From the cell containing the given text, extract its center point as (x, y) coordinate. 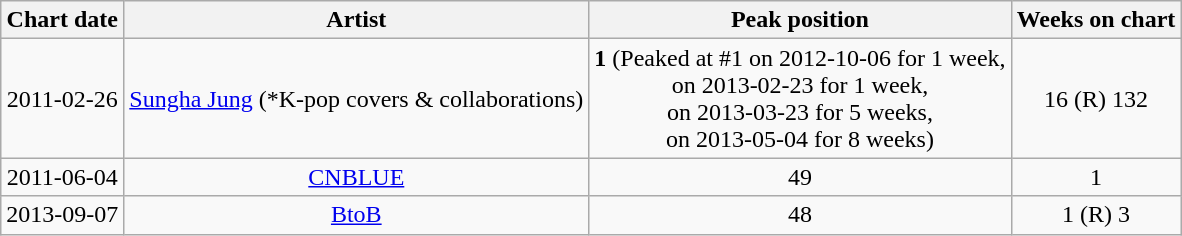
2011-02-26 (62, 98)
49 (800, 177)
Artist (356, 20)
1 (R) 3 (1096, 215)
BtoB (356, 215)
1 (1096, 177)
48 (800, 215)
Peak position (800, 20)
Weeks on chart (1096, 20)
2013-09-07 (62, 215)
2011-06-04 (62, 177)
1 (Peaked at #1 on 2012-10-06 for 1 week,on 2013-02-23 for 1 week,on 2013-03-23 for 5 weeks,on 2013-05-04 for 8 weeks) (800, 98)
Chart date (62, 20)
CNBLUE (356, 177)
16 (R) 132 (1096, 98)
Sungha Jung (*K-pop covers & collaborations) (356, 98)
